Detect which cell encompasses the target text, then output its (X, Y) center coordinate. 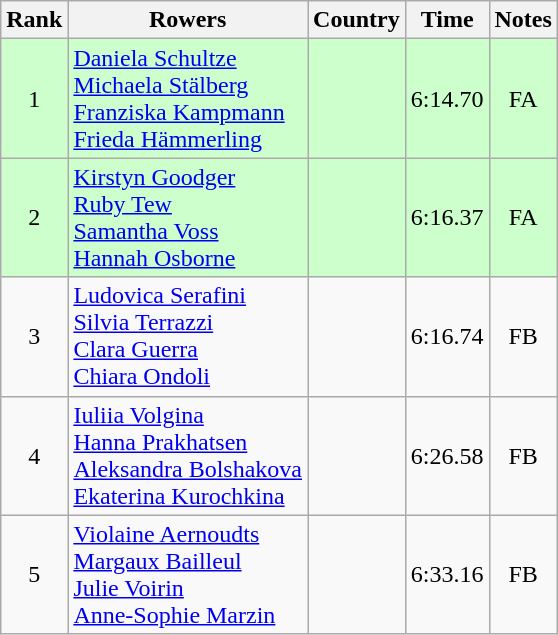
1 (34, 98)
6:16.74 (447, 336)
Violaine AernoudtsMargaux BailleulJulie VoirinAnne-Sophie Marzin (188, 574)
Daniela SchultzeMichaela StälbergFranziska KampmannFrieda Hämmerling (188, 98)
Notes (523, 20)
2 (34, 218)
3 (34, 336)
Time (447, 20)
Rowers (188, 20)
6:26.58 (447, 456)
5 (34, 574)
Ludovica SerafiniSilvia TerrazziClara GuerraChiara Ondoli (188, 336)
Rank (34, 20)
Iuliia VolginaHanna PrakhatsenAleksandra BolshakovaEkaterina Kurochkina (188, 456)
6:14.70 (447, 98)
Kirstyn GoodgerRuby TewSamantha VossHannah Osborne (188, 218)
6:16.37 (447, 218)
6:33.16 (447, 574)
Country (357, 20)
4 (34, 456)
